Extract the [X, Y] coordinate from the center of the cell holding the provided text.  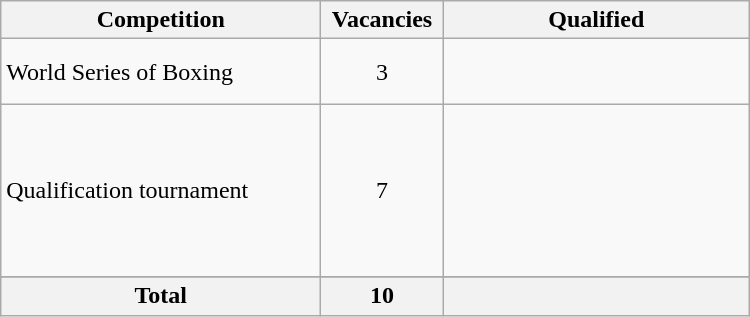
10 [382, 296]
Qualification tournament [161, 190]
Qualified [596, 20]
3 [382, 72]
7 [382, 190]
World Series of Boxing [161, 72]
Competition [161, 20]
Vacancies [382, 20]
Total [161, 296]
